For the text-containing cell, return its midpoint in [x, y] coordinate format. 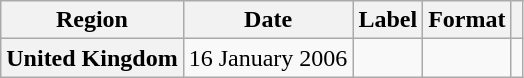
United Kingdom [92, 58]
16 January 2006 [268, 58]
Label [388, 20]
Date [268, 20]
Region [92, 20]
Format [467, 20]
